Determine the (x, y) coordinate at the center of the cell enclosing the given text.  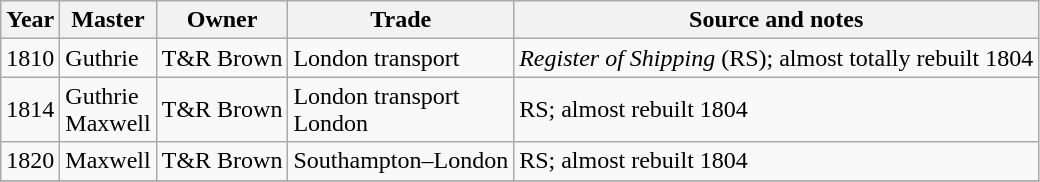
London transportLondon (401, 110)
Maxwell (108, 161)
1810 (30, 58)
Trade (401, 20)
Owner (222, 20)
Southampton–London (401, 161)
1820 (30, 161)
Source and notes (776, 20)
Register of Shipping (RS); almost totally rebuilt 1804 (776, 58)
London transport (401, 58)
GuthrieMaxwell (108, 110)
Year (30, 20)
Master (108, 20)
Guthrie (108, 58)
1814 (30, 110)
